Output the [X, Y] coordinate of the center of the cell containing the given text.  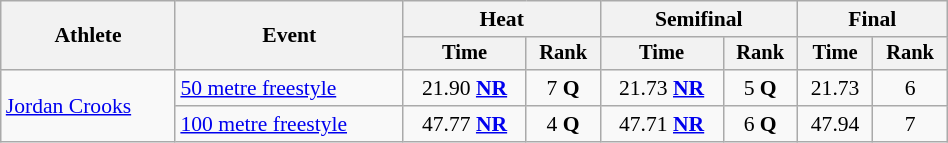
21.90 NR [464, 88]
5 Q [760, 88]
Event [289, 36]
6 [910, 88]
21.73 NR [662, 88]
4 Q [563, 124]
Semifinal [698, 19]
Final [872, 19]
Jordan Crooks [88, 106]
7 Q [563, 88]
100 metre freestyle [289, 124]
50 metre freestyle [289, 88]
47.77 NR [464, 124]
21.73 [835, 88]
47.94 [835, 124]
6 Q [760, 124]
Athlete [88, 36]
7 [910, 124]
Heat [502, 19]
47.71 NR [662, 124]
